Return the [x, y] coordinate for the center point of the cell that contains the specified text.  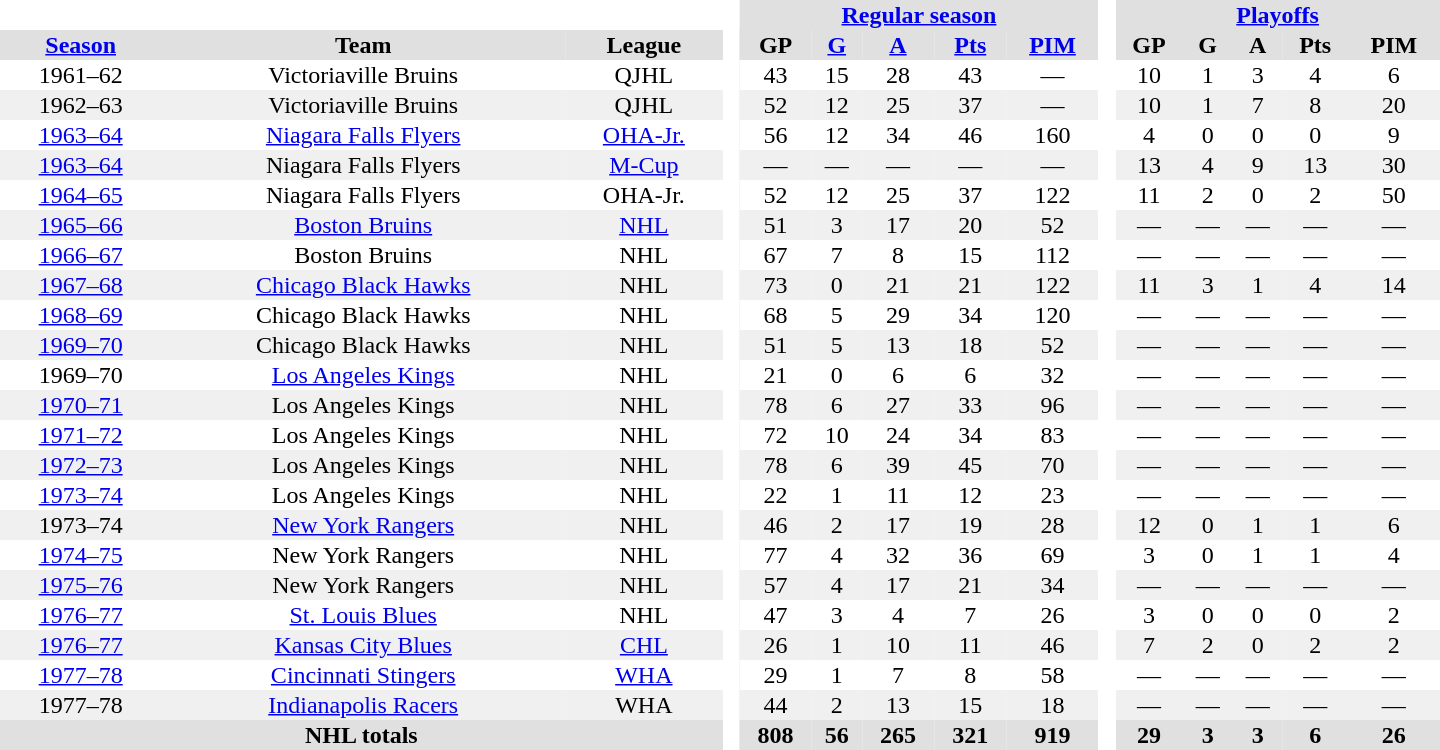
67 [775, 255]
NHL totals [362, 735]
265 [898, 735]
19 [970, 525]
League [644, 45]
24 [898, 435]
58 [1052, 675]
CHL [644, 645]
1964–65 [80, 195]
Regular season [918, 15]
1974–75 [80, 555]
77 [775, 555]
57 [775, 585]
1962–63 [80, 105]
36 [970, 555]
68 [775, 315]
1975–76 [80, 585]
Season [80, 45]
St. Louis Blues [363, 615]
30 [1394, 165]
1971–72 [80, 435]
808 [775, 735]
112 [1052, 255]
120 [1052, 315]
Indianapolis Racers [363, 705]
45 [970, 465]
Kansas City Blues [363, 645]
321 [970, 735]
Playoffs [1278, 15]
1965–66 [80, 225]
160 [1052, 135]
73 [775, 285]
83 [1052, 435]
1968–69 [80, 315]
Cincinnati Stingers [363, 675]
1967–68 [80, 285]
14 [1394, 285]
22 [775, 495]
44 [775, 705]
69 [1052, 555]
M-Cup [644, 165]
23 [1052, 495]
1970–71 [80, 405]
Team [363, 45]
27 [898, 405]
33 [970, 405]
72 [775, 435]
50 [1394, 195]
70 [1052, 465]
1972–73 [80, 465]
96 [1052, 405]
1966–67 [80, 255]
919 [1052, 735]
1961–62 [80, 75]
47 [775, 615]
39 [898, 465]
